Return [X, Y] of the center of cell containing provided text 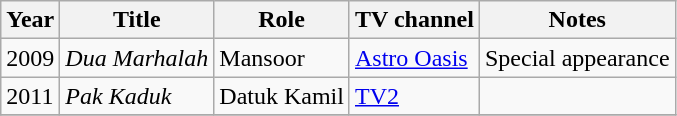
Special appearance [577, 58]
Notes [577, 20]
Pak Kaduk [137, 96]
2009 [30, 58]
Mansoor [282, 58]
TV2 [414, 96]
Role [282, 20]
Year [30, 20]
Dua Marhalah [137, 58]
Title [137, 20]
TV channel [414, 20]
2011 [30, 96]
Datuk Kamil [282, 96]
Astro Oasis [414, 58]
